Detect which cell encompasses the target text, then output its [x, y] center coordinate. 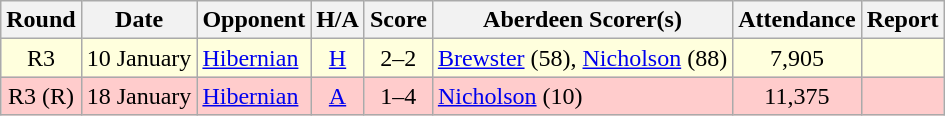
Date [139, 20]
Aberdeen Scorer(s) [582, 20]
R3 (R) [41, 96]
1–4 [398, 96]
Report [902, 20]
Brewster (58), Nicholson (88) [582, 58]
7,905 [797, 58]
2–2 [398, 58]
10 January [139, 58]
H/A [338, 20]
H [338, 58]
Opponent [254, 20]
Nicholson (10) [582, 96]
11,375 [797, 96]
18 January [139, 96]
Round [41, 20]
Score [398, 20]
Attendance [797, 20]
R3 [41, 58]
A [338, 96]
